Locate the cell with the specified text and output its [x, y] center coordinate. 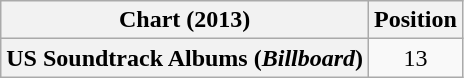
Position [416, 20]
Chart (2013) [185, 20]
US Soundtrack Albums (Billboard) [185, 58]
13 [416, 58]
